Find where the given text appears and provide that cell's center as [X, Y] coordinate. 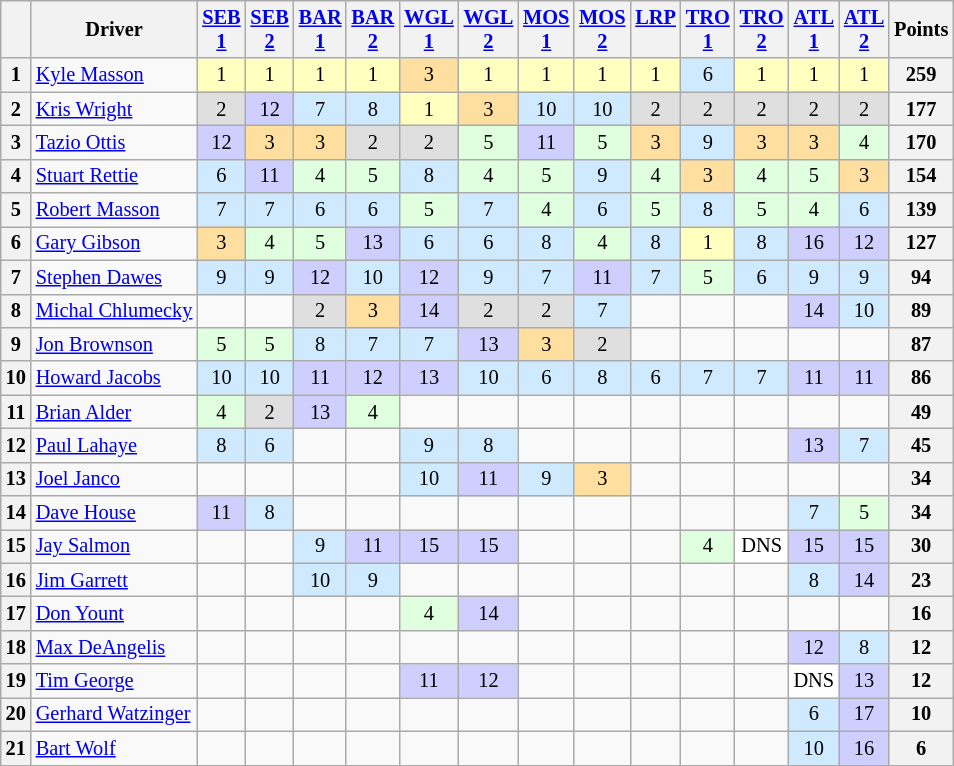
Tazio Ottis [114, 142]
WGL1 [429, 29]
49 [921, 412]
Driver [114, 29]
127 [921, 243]
259 [921, 75]
177 [921, 109]
87 [921, 344]
Brian Alder [114, 412]
Stephen Dawes [114, 277]
Jon Brownson [114, 344]
21 [16, 748]
SEB1 [221, 29]
Kyle Masson [114, 75]
Paul Lahaye [114, 445]
94 [921, 277]
BAR1 [320, 29]
23 [921, 580]
Robert Masson [114, 210]
Points [921, 29]
MOS2 [602, 29]
30 [921, 546]
19 [16, 681]
BAR2 [372, 29]
TRO1 [708, 29]
Stuart Rettie [114, 176]
WGL2 [489, 29]
Jim Garrett [114, 580]
Gary Gibson [114, 243]
Joel Janco [114, 479]
Howard Jacobs [114, 378]
89 [921, 311]
Michal Chlumecky [114, 311]
45 [921, 445]
ATL1 [814, 29]
MOS1 [546, 29]
TRO2 [762, 29]
154 [921, 176]
139 [921, 210]
18 [16, 647]
Tim George [114, 681]
86 [921, 378]
20 [16, 714]
170 [921, 142]
Jay Salmon [114, 546]
Bart Wolf [114, 748]
Dave House [114, 513]
Gerhard Watzinger [114, 714]
Don Yount [114, 613]
SEB2 [270, 29]
ATL2 [864, 29]
Kris Wright [114, 109]
Max DeAngelis [114, 647]
LRP [655, 29]
